Extract the (X, Y) coordinate from the center of the cell holding the provided text.  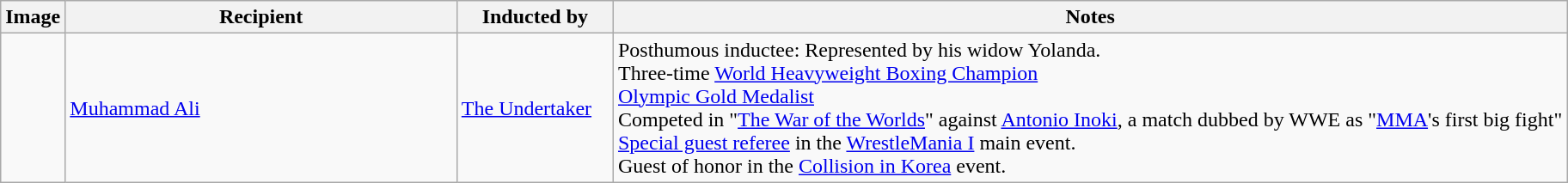
Notes (1090, 17)
Muhammad Ali (261, 108)
Image (33, 17)
Inducted by (535, 17)
Recipient (261, 17)
The Undertaker (535, 108)
